From the cell containing the given text, extract its center point as (X, Y) coordinate. 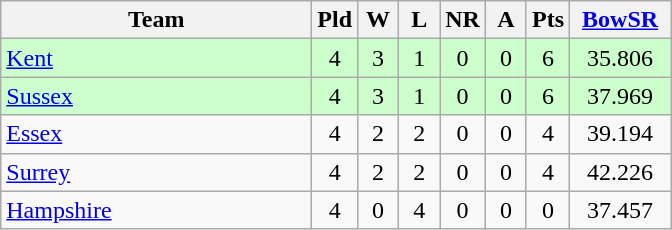
37.969 (620, 96)
39.194 (620, 134)
42.226 (620, 172)
Kent (156, 58)
L (420, 20)
BowSR (620, 20)
Team (156, 20)
NR (463, 20)
A (506, 20)
Essex (156, 134)
Surrey (156, 172)
Sussex (156, 96)
Pld (335, 20)
Pts (548, 20)
W (378, 20)
37.457 (620, 210)
35.806 (620, 58)
Hampshire (156, 210)
